Capture the cell that displays the provided text and extract its (X, Y) central coordinate. 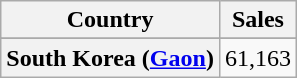
South Korea (Gaon) (110, 58)
Sales (258, 20)
61,163 (258, 58)
Country (110, 20)
